Search for the cell housing the specified text and yield its (X, Y) center coordinate. 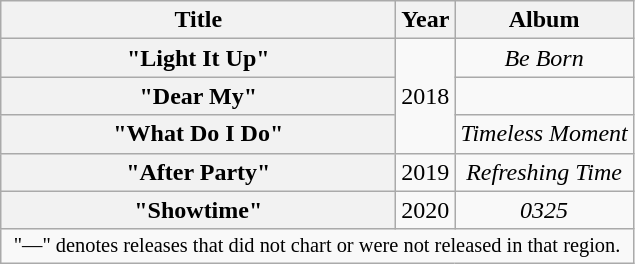
2020 (426, 210)
"Dear My" (198, 96)
Timeless Moment (544, 134)
2019 (426, 172)
Be Born (544, 58)
0325 (544, 210)
"Showtime" (198, 210)
Album (544, 20)
2018 (426, 96)
"After Party" (198, 172)
Refreshing Time (544, 172)
"—" denotes releases that did not chart or were not released in that region. (318, 246)
Year (426, 20)
Title (198, 20)
"Light It Up" (198, 58)
"What Do I Do" (198, 134)
